From the cell containing the given text, extract its center point as (x, y) coordinate. 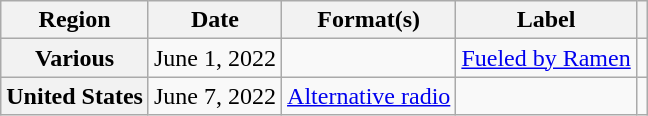
Region (75, 20)
Various (75, 58)
Format(s) (369, 20)
Fueled by Ramen (546, 58)
United States (75, 96)
June 7, 2022 (214, 96)
June 1, 2022 (214, 58)
Alternative radio (369, 96)
Date (214, 20)
Label (546, 20)
